Determine the [x, y] coordinate at the center of the cell enclosing the given text.  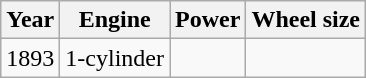
1-cylinder [115, 58]
Engine [115, 20]
Power [208, 20]
Wheel size [306, 20]
Year [30, 20]
1893 [30, 58]
